For the text-containing cell, return its midpoint in [X, Y] coordinate format. 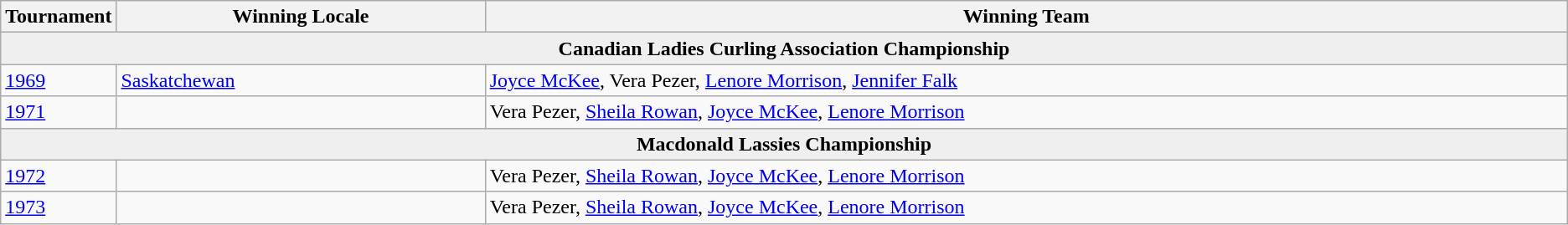
Joyce McKee, Vera Pezer, Lenore Morrison, Jennifer Falk [1026, 80]
Winning Team [1026, 17]
Saskatchewan [301, 80]
Macdonald Lassies Championship [784, 144]
Tournament [59, 17]
Winning Locale [301, 17]
1973 [59, 207]
1969 [59, 80]
1972 [59, 176]
1971 [59, 112]
Canadian Ladies Curling Association Championship [784, 49]
